Output the (x, y) coordinate of the center of the cell containing the given text.  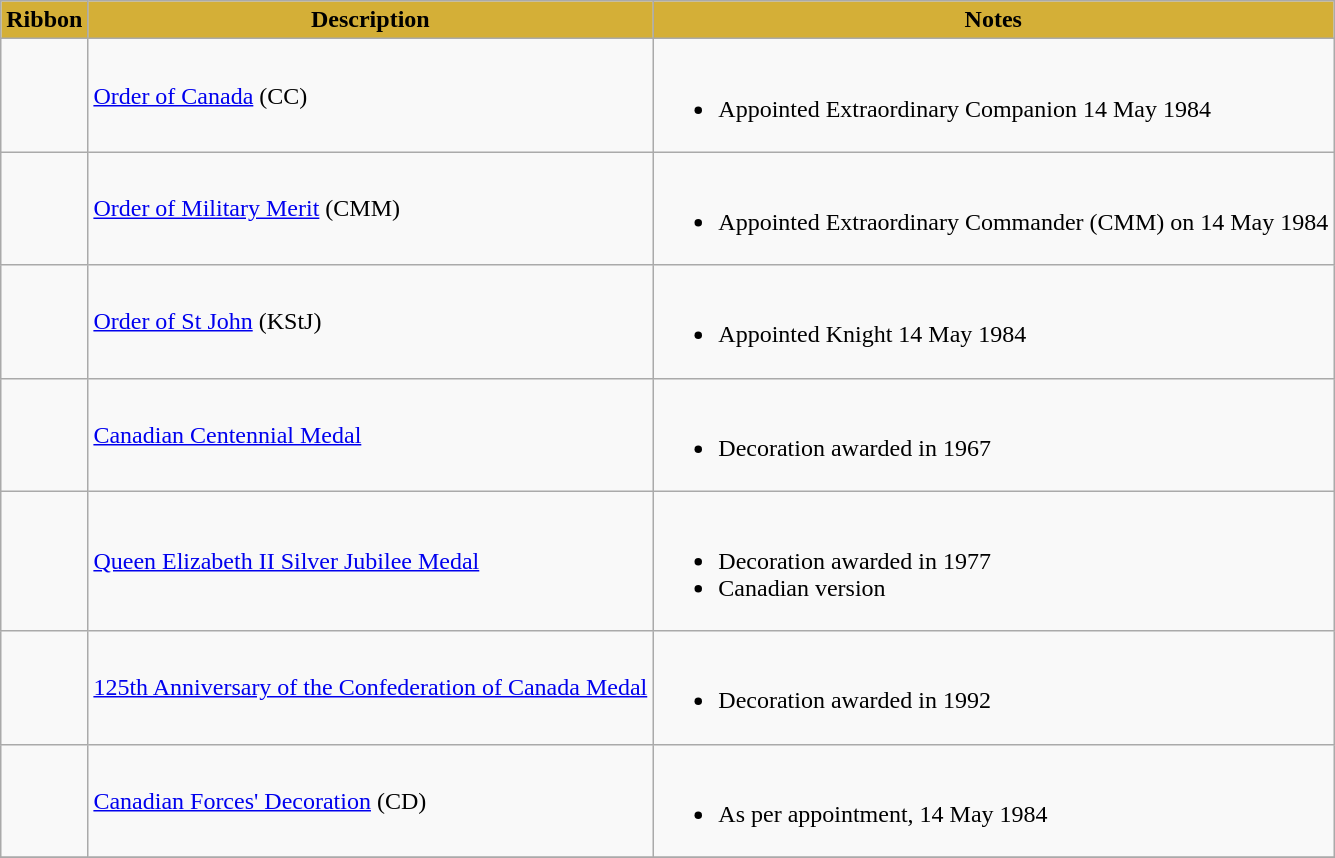
Order of Military Merit (CMM) (370, 208)
Appointed Extraordinary Companion 14 May 1984 (994, 96)
Notes (994, 20)
Description (370, 20)
125th Anniversary of the Confederation of Canada Medal (370, 688)
Canadian Forces' Decoration (CD) (370, 800)
Decoration awarded in 1992 (994, 688)
Appointed Extraordinary Commander (CMM) on 14 May 1984 (994, 208)
Ribbon (44, 20)
Order of St John (KStJ) (370, 322)
Canadian Centennial Medal (370, 434)
Decoration awarded in 1977Canadian version (994, 561)
Order of Canada (CC) (370, 96)
Appointed Knight 14 May 1984 (994, 322)
As per appointment, 14 May 1984 (994, 800)
Queen Elizabeth II Silver Jubilee Medal (370, 561)
Decoration awarded in 1967 (994, 434)
